Extract the [x, y] coordinate from the center of the cell holding the provided text.  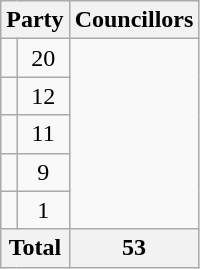
20 [43, 58]
Total [35, 248]
Councillors [134, 20]
12 [43, 96]
1 [43, 210]
11 [43, 134]
9 [43, 172]
53 [134, 248]
Party [35, 20]
